Determine the (x, y) coordinate at the center of the cell enclosing the given text.  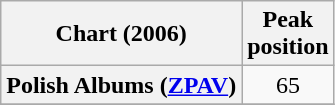
Chart (2006) (122, 34)
Peakposition (288, 34)
Polish Albums (ZPAV) (122, 85)
65 (288, 85)
